Return the (X, Y) coordinate for the center point of the cell that contains the specified text.  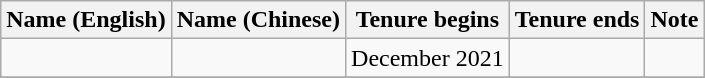
December 2021 (428, 58)
Name (Chinese) (258, 20)
Name (English) (86, 20)
Note (674, 20)
Tenure begins (428, 20)
Tenure ends (577, 20)
